Extract the [X, Y] coordinate from the center of the cell holding the provided text.  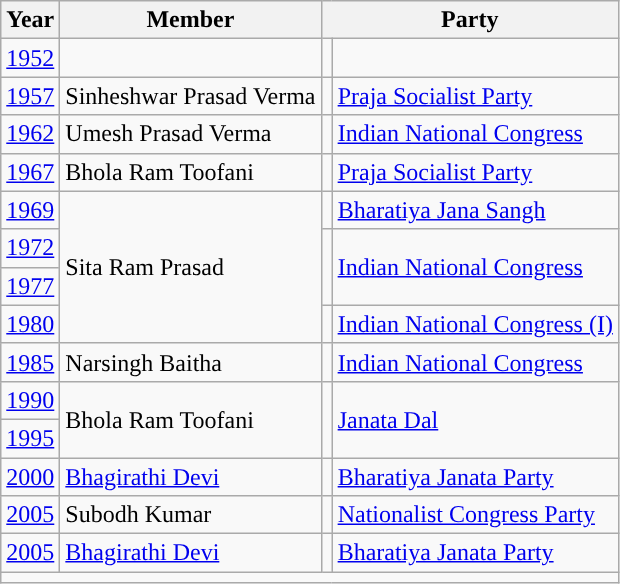
1977 [30, 286]
Year [30, 20]
1972 [30, 248]
Member [190, 20]
Narsingh Baitha [190, 362]
Sita Ram Prasad [190, 267]
2000 [30, 477]
Sinheshwar Prasad Verma [190, 96]
Umesh Prasad Verma [190, 134]
Party [470, 20]
1962 [30, 134]
1957 [30, 96]
1990 [30, 400]
1969 [30, 210]
Subodh Kumar [190, 515]
1980 [30, 324]
Indian National Congress (I) [475, 324]
Bharatiya Jana Sangh [475, 210]
Nationalist Congress Party [475, 515]
1952 [30, 58]
1967 [30, 172]
1985 [30, 362]
Janata Dal [475, 419]
1995 [30, 438]
